Extract the [X, Y] coordinate from the center of the cell holding the provided text.  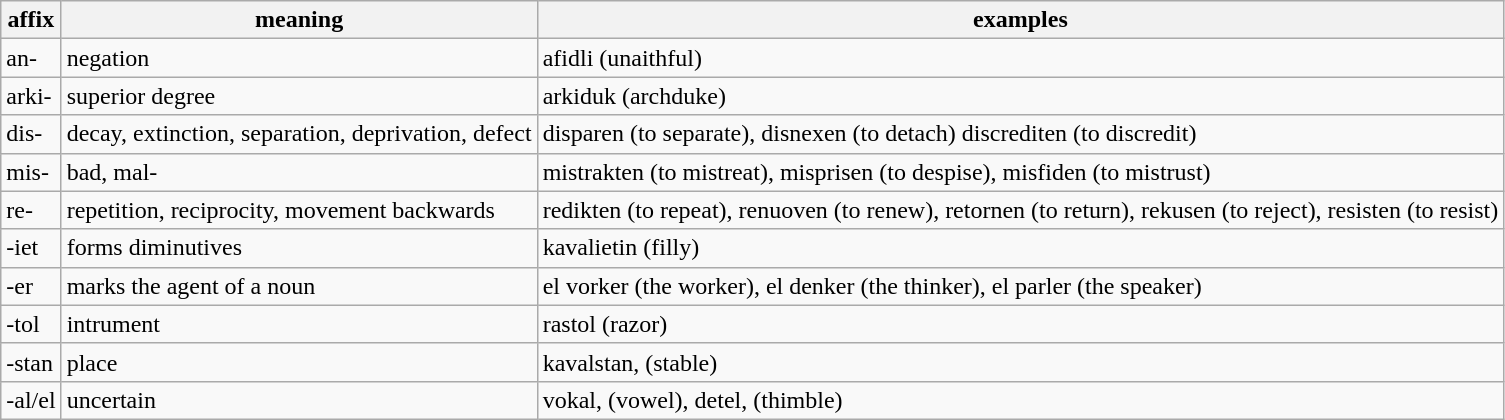
-er [31, 286]
-al/el [31, 400]
repetition, reciprocity, movement backwards [299, 210]
dis- [31, 134]
place [299, 362]
affix [31, 20]
-stan [31, 362]
bad, mal- [299, 172]
vokal, (vowel), detel, (thimble) [1020, 400]
negation [299, 58]
rastol (razor) [1020, 324]
disparen (to separate), disnexen (to detach) discrediten (to discredit) [1020, 134]
-iet [31, 248]
marks the agent of a noun [299, 286]
uncertain [299, 400]
decay, extinction, separation, deprivation, defect [299, 134]
mistrakten (to mistreat), misprisen (to despise), misfiden (to mistrust) [1020, 172]
superior degree [299, 96]
-tol [31, 324]
afidli (unaithful) [1020, 58]
forms diminutives [299, 248]
examples [1020, 20]
re- [31, 210]
meaning [299, 20]
redikten (to repeat), renuoven (to renew), retornen (to return), rekusen (to reject), resisten (to resist) [1020, 210]
an- [31, 58]
kavalietin (filly) [1020, 248]
el vorker (the worker), el denker (the thinker), el parler (the speaker) [1020, 286]
intrument [299, 324]
mis- [31, 172]
kavalstan, (stable) [1020, 362]
arki- [31, 96]
arkiduk (archduke) [1020, 96]
